For the text-containing cell, return its midpoint in [x, y] coordinate format. 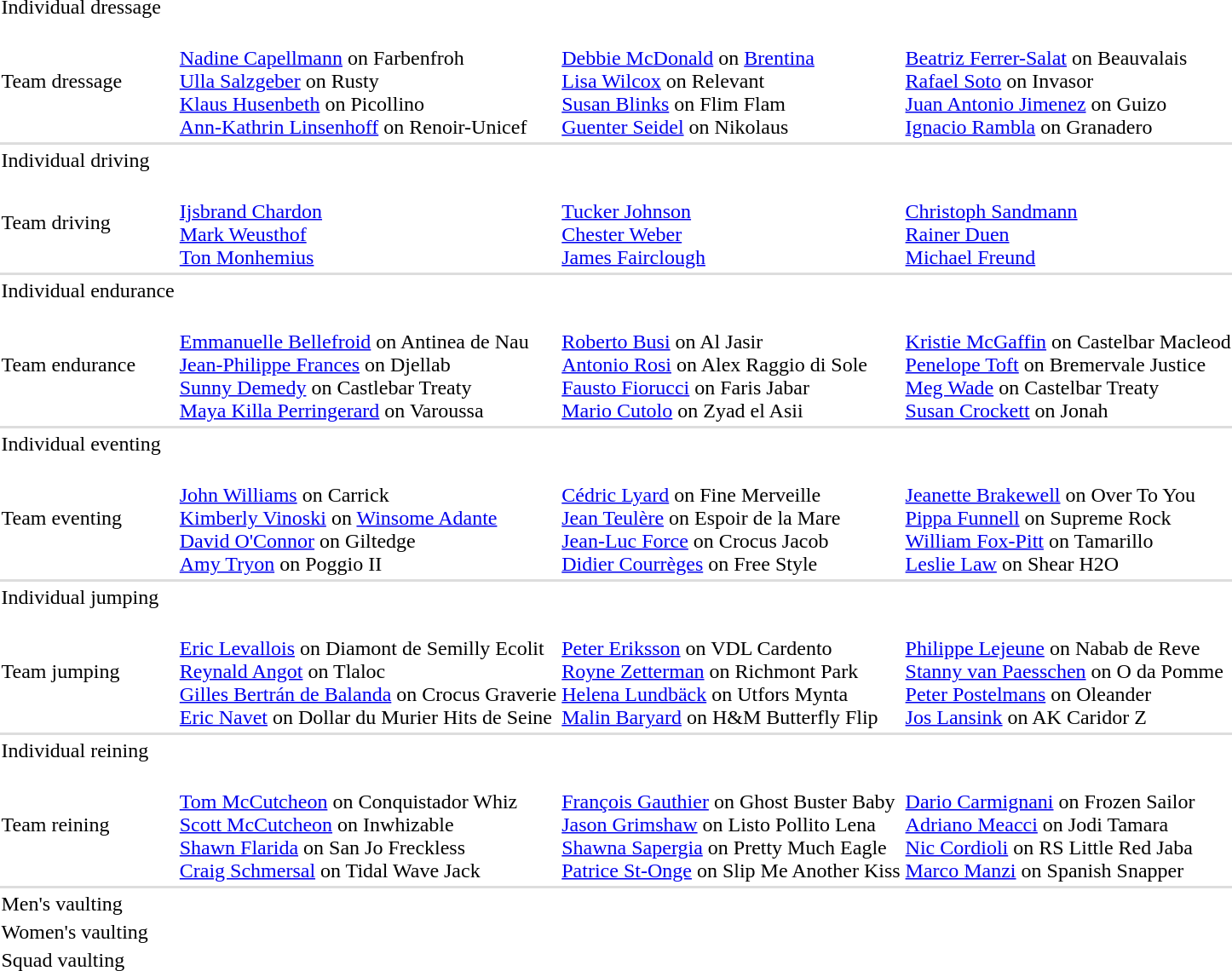
Team driving [88, 223]
Cédric Lyard on Fine MerveilleJean Teulère on Espoir de la MareJean-Luc Force on Crocus JacobDidier Courrèges on Free Style [731, 518]
Jeanette Brakewell on Over To YouPippa Funnell on Supreme RockWilliam Fox-Pitt on TamarilloLeslie Law on Shear H2O [1068, 518]
Roberto Busi on Al JasirAntonio Rosi on Alex Raggio di SoleFausto Fiorucci on Faris JabarMario Cutolo on Zyad el Asii [731, 365]
Tom McCutcheon on Conquistador WhizScott McCutcheon on InwhizableShawn Flarida on San Jo FrecklessCraig Schmersal on Tidal Wave Jack [368, 824]
Women's vaulting [88, 932]
Philippe Lejeune on Nabab de ReveStanny van Paesschen on O da PommePeter Postelmans on OleanderJos Lansink on AK Caridor Z [1068, 671]
Emmanuelle Bellefroid on Antinea de NauJean-Philippe Frances on DjellabSunny Demedy on Castlebar TreatyMaya Killa Perringerard on Varoussa [368, 365]
Team endurance [88, 365]
John Williams on CarrickKimberly Vinoski on Winsome AdanteDavid O'Connor on GiltedgeAmy Tryon on Poggio II [368, 518]
Individual jumping [88, 597]
Christoph SandmannRainer DuenMichael Freund [1068, 223]
Tucker JohnsonChester WeberJames Fairclough [731, 223]
Men's vaulting [88, 904]
Nadine Capellmann on FarbenfrohUlla Salzgeber on RustyKlaus Husenbeth on PicollinoAnn-Kathrin Linsenhoff on Renoir-Unicef [368, 81]
François Gauthier on Ghost Buster BabyJason Grimshaw on Listo Pollito LenaShawna Sapergia on Pretty Much EaglePatrice St-Onge on Slip Me Another Kiss [731, 824]
Team jumping [88, 671]
Team eventing [88, 518]
Kristie McGaffin on Castelbar MacleodPenelope Toft on Bremervale JusticeMeg Wade on Castelbar TreatySusan Crockett on Jonah [1068, 365]
Beatriz Ferrer-Salat on BeauvalaisRafael Soto on InvasorJuan Antonio Jimenez on GuizoIgnacio Rambla on Granadero [1068, 81]
Individual endurance [88, 290]
Peter Eriksson on VDL CardentoRoyne Zetterman on Richmont ParkHelena Lundbäck on Utfors MyntaMalin Baryard on H&M Butterfly Flip [731, 671]
Team reining [88, 824]
Individual driving [88, 160]
Individual eventing [88, 444]
Team dressage [88, 81]
Debbie McDonald on BrentinaLisa Wilcox on RelevantSusan Blinks on Flim FlamGuenter Seidel on Nikolaus [731, 81]
Ijsbrand ChardonMark WeusthofTon Monhemius [368, 223]
Dario Carmignani on Frozen SailorAdriano Meacci on Jodi TamaraNic Cordioli on RS Little Red JabaMarco Manzi on Spanish Snapper [1068, 824]
Individual reining [88, 750]
